Scan for the cell matching the given text and deliver its (x, y) coordinate at center. 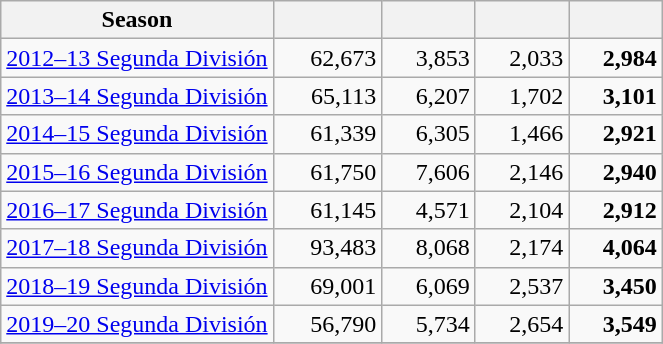
61,145 (328, 210)
65,113 (328, 96)
Season (137, 20)
3,450 (616, 286)
2018–19 Segunda División (137, 286)
69,001 (328, 286)
61,750 (328, 172)
2,537 (522, 286)
2,104 (522, 210)
4,571 (429, 210)
2,033 (522, 58)
1,466 (522, 134)
1,702 (522, 96)
7,606 (429, 172)
2,174 (522, 248)
2,940 (616, 172)
2,654 (522, 324)
2019–20 Segunda División (137, 324)
93,483 (328, 248)
2,921 (616, 134)
62,673 (328, 58)
56,790 (328, 324)
2016–17 Segunda División (137, 210)
2014–15 Segunda División (137, 134)
2015–16 Segunda División (137, 172)
2013–14 Segunda División (137, 96)
2012–13 Segunda División (137, 58)
6,207 (429, 96)
2,912 (616, 210)
2,146 (522, 172)
8,068 (429, 248)
5,734 (429, 324)
4,064 (616, 248)
2,984 (616, 58)
3,101 (616, 96)
3,549 (616, 324)
6,305 (429, 134)
61,339 (328, 134)
3,853 (429, 58)
2017–18 Segunda División (137, 248)
6,069 (429, 286)
